Provide the [x, y] coordinate of the cell's center where the given text is located.  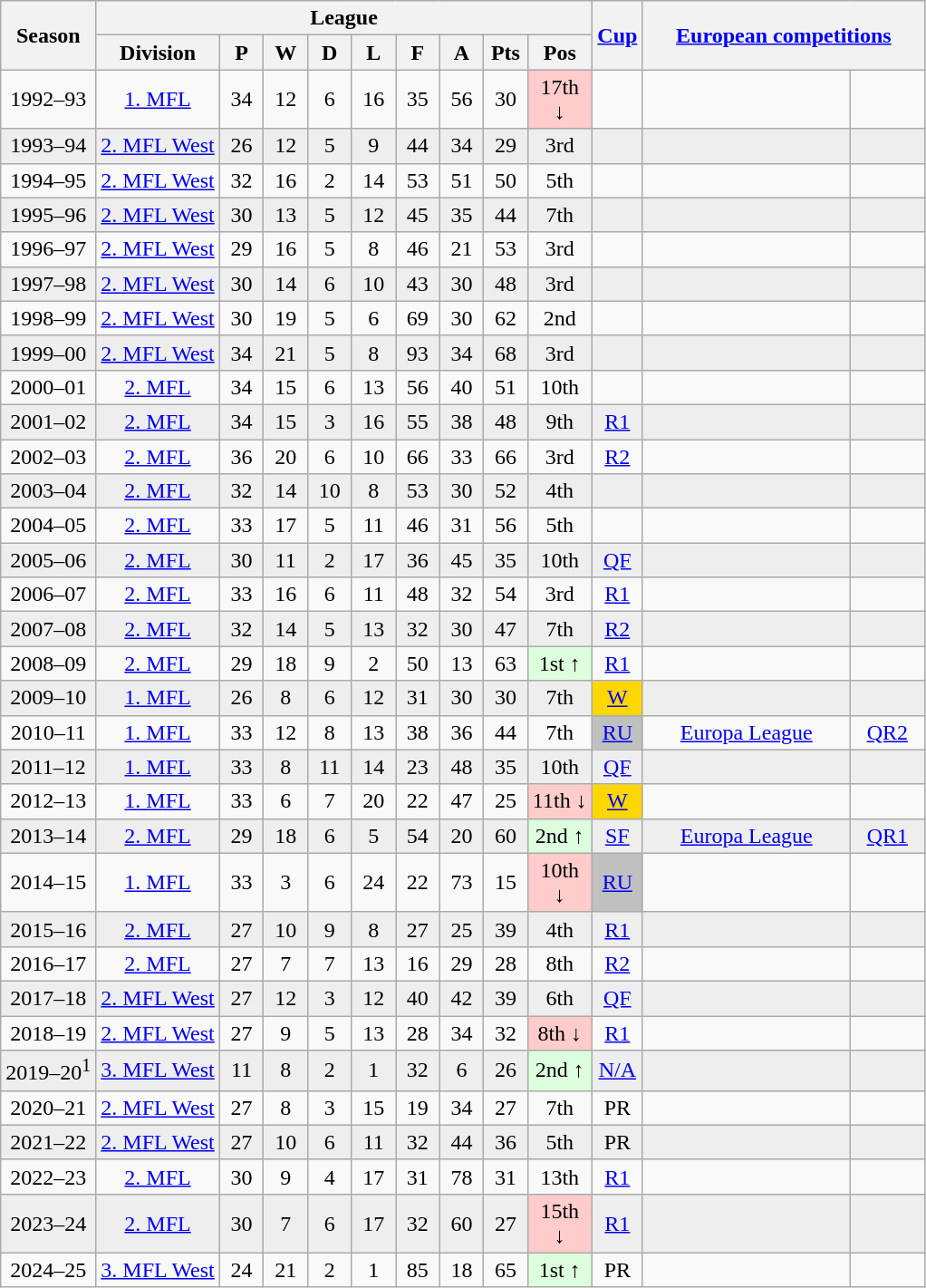
League [344, 18]
63 [506, 663]
P [241, 53]
2014–15 [49, 883]
2020–21 [49, 1108]
2024–25 [49, 1270]
2019–201 [49, 1071]
2007–08 [49, 629]
13th [560, 1177]
10th ↓ [560, 883]
Division [158, 53]
52 [506, 491]
QR2 [887, 732]
SF [617, 836]
42 [462, 998]
2nd [560, 318]
1994–95 [49, 180]
D [330, 53]
1993–94 [49, 146]
2005–06 [49, 560]
2017–18 [49, 998]
1995–96 [49, 215]
1996–97 [49, 249]
68 [506, 353]
2000–01 [49, 387]
Pts [506, 53]
2021–22 [49, 1142]
78 [462, 1177]
2016–17 [49, 964]
Cup [617, 35]
2003–04 [49, 491]
1999–00 [49, 353]
2008–09 [49, 663]
93 [419, 353]
1992–93 [49, 100]
1998–99 [49, 318]
73 [462, 883]
QR1 [887, 836]
85 [419, 1270]
65 [506, 1270]
2018–19 [49, 1032]
2022–23 [49, 1177]
European competitions [783, 35]
69 [419, 318]
Pos [560, 53]
2001–02 [49, 421]
8th ↓ [560, 1032]
9th [560, 421]
2006–07 [49, 595]
55 [419, 421]
2015–16 [49, 929]
2009–10 [49, 698]
2023–24 [49, 1224]
23 [419, 767]
N/A [617, 1071]
11th ↓ [560, 801]
2011–12 [49, 767]
8th [560, 964]
17th ↓ [560, 100]
L [373, 53]
62 [506, 318]
2010–11 [49, 732]
A [462, 53]
2004–05 [49, 526]
6th [560, 998]
F [419, 53]
4 [330, 1177]
15th ↓ [560, 1224]
Season [49, 35]
2012–13 [49, 801]
2013–14 [49, 836]
2002–03 [49, 456]
43 [419, 284]
1997–98 [49, 284]
